Capture the cell that displays the provided text and extract its [x, y] central coordinate. 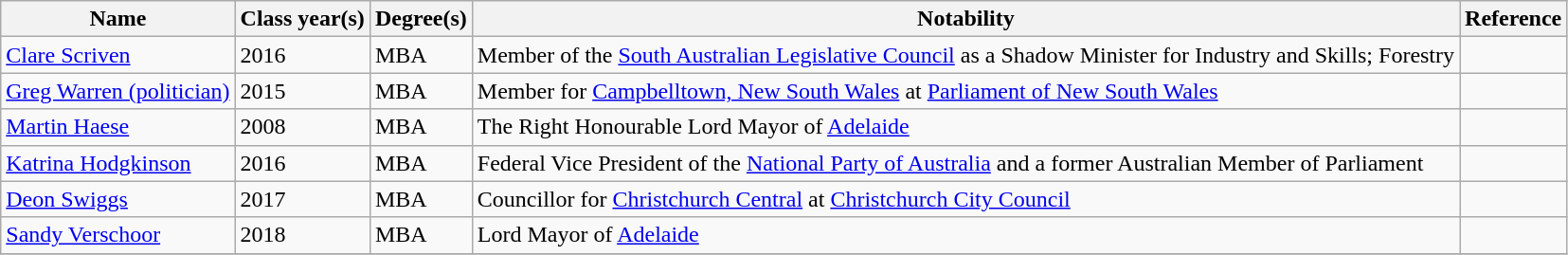
Class year(s) [302, 19]
Member of the South Australian Legislative Council as a Shadow Minister for Industry and Skills; Forestry [965, 55]
2018 [302, 235]
2015 [302, 91]
Sandy Verschoor [117, 235]
The Right Honourable Lord Mayor of Adelaide [965, 127]
2017 [302, 199]
Federal Vice President of the National Party of Australia and a former Australian Member of Parliament [965, 163]
Lord Mayor of Adelaide [965, 235]
Name [117, 19]
2008 [302, 127]
Notability [965, 19]
Member for Campbelltown, New South Wales at Parliament of New South Wales [965, 91]
Councillor for Christchurch Central at Christchurch City Council [965, 199]
Reference [1514, 19]
Deon Swiggs [117, 199]
Degree(s) [421, 19]
Greg Warren (politician) [117, 91]
Martin Haese [117, 127]
Clare Scriven [117, 55]
Katrina Hodgkinson [117, 163]
